Pinpoint the cell where the given text exists, returning its (X, Y) midpoint coordinate. 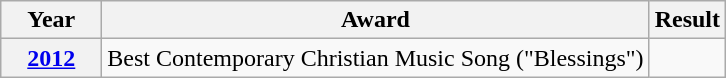
Best Contemporary Christian Music Song ("Blessings") (376, 58)
Result (687, 20)
Award (376, 20)
2012 (52, 58)
Year (52, 20)
